For the text-containing cell, return its midpoint in [X, Y] coordinate format. 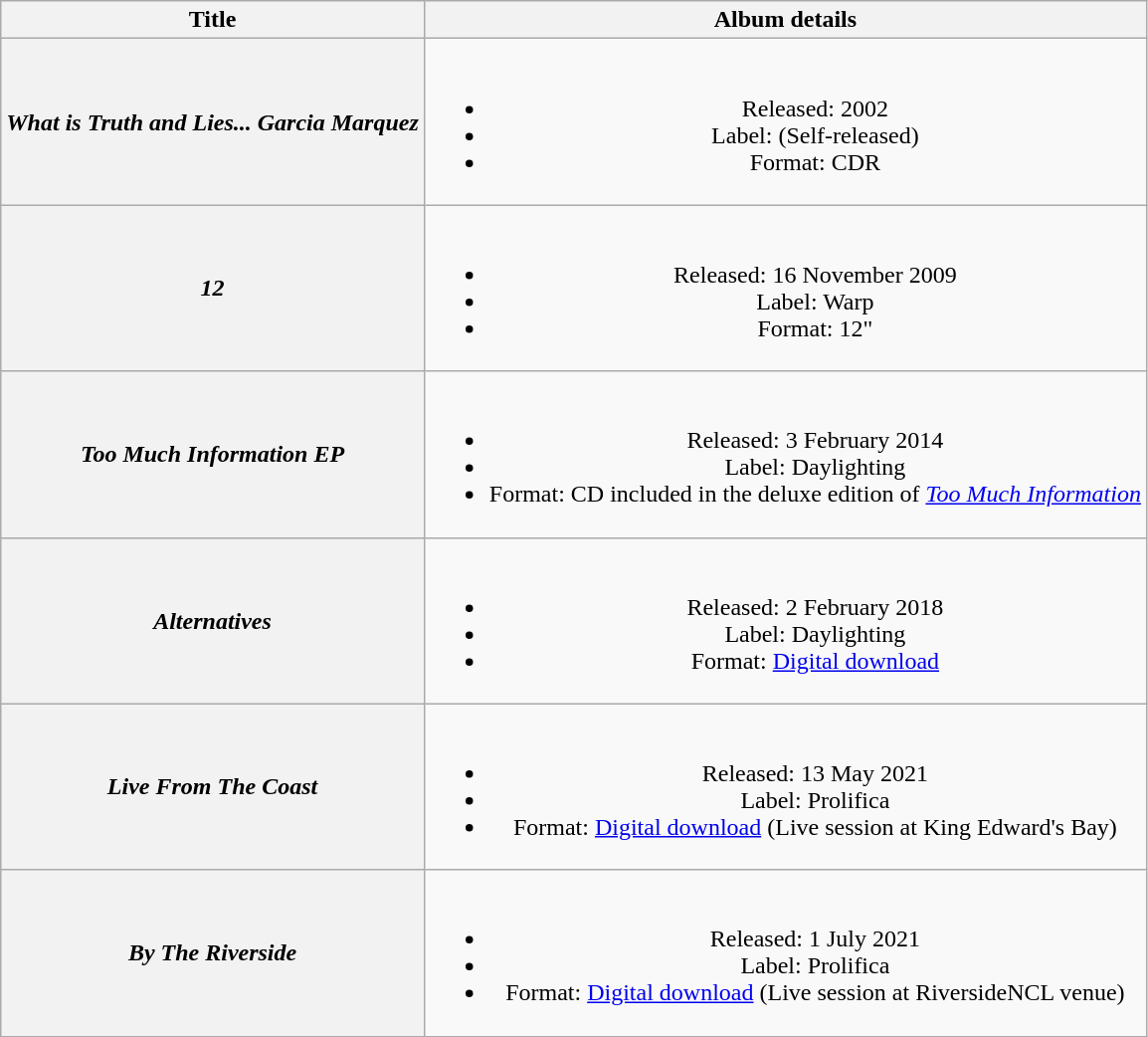
Title [213, 20]
12 [213, 289]
What is Truth and Lies... Garcia Marquez [213, 121]
Released: 1 July 2021Label: ProlificaFormat: Digital download (Live session at RiversideNCL venue) [785, 953]
Released: 3 February 2014Label: DaylightingFormat: CD included in the deluxe edition of Too Much Information [785, 454]
Released: 2002Label: (Self-released)Format: CDR [785, 121]
Album details [785, 20]
Released: 13 May 2021Label: ProlificaFormat: Digital download (Live session at King Edward's Bay) [785, 786]
Live From The Coast [213, 786]
Too Much Information EP [213, 454]
Released: 2 February 2018Label: DaylightingFormat: Digital download [785, 621]
Alternatives [213, 621]
Released: 16 November 2009Label: WarpFormat: 12" [785, 289]
By The Riverside [213, 953]
